Pinpoint the cell where the given text exists, returning its [X, Y] midpoint coordinate. 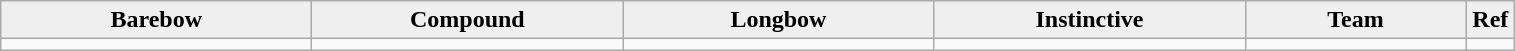
Team [1356, 20]
Barebow [156, 20]
Longbow [778, 20]
Instinctive [1090, 20]
Compound [468, 20]
Ref [1490, 20]
